Locate the cell with the specified text and output its [x, y] center coordinate. 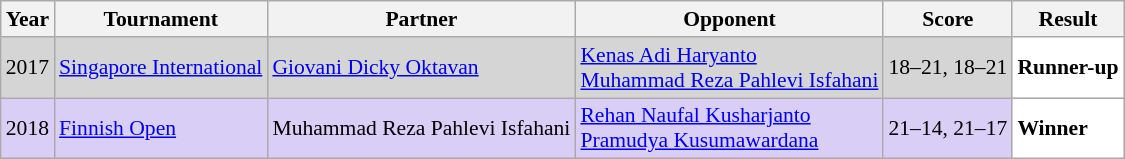
Giovani Dicky Oktavan [421, 68]
21–14, 21–17 [948, 128]
Score [948, 19]
Singapore International [160, 68]
Kenas Adi Haryanto Muhammad Reza Pahlevi Isfahani [729, 68]
Runner-up [1068, 68]
2018 [28, 128]
Result [1068, 19]
Finnish Open [160, 128]
Year [28, 19]
Winner [1068, 128]
2017 [28, 68]
Partner [421, 19]
Muhammad Reza Pahlevi Isfahani [421, 128]
Opponent [729, 19]
Rehan Naufal Kusharjanto Pramudya Kusumawardana [729, 128]
Tournament [160, 19]
18–21, 18–21 [948, 68]
